Return (x, y) of the center of cell containing provided text 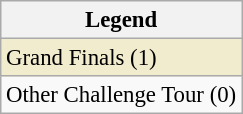
Grand Finals (1) (122, 58)
Other Challenge Tour (0) (122, 95)
Legend (122, 20)
